Pinpoint the cell where the given text exists, returning its [x, y] midpoint coordinate. 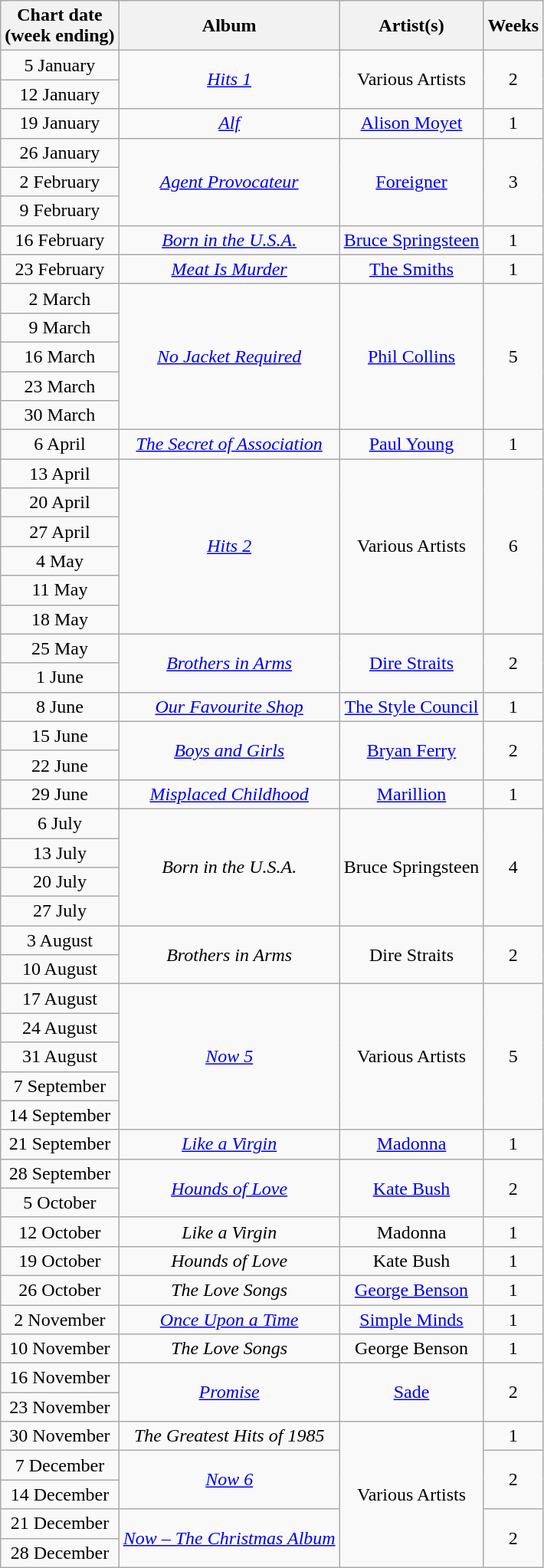
12 January [60, 94]
20 April [60, 503]
7 December [60, 1465]
27 July [60, 911]
6 April [60, 444]
30 March [60, 415]
Alf [229, 123]
11 May [60, 590]
6 July [60, 823]
Now – The Christmas Album [229, 1538]
9 February [60, 211]
7 September [60, 1086]
15 June [60, 736]
21 December [60, 1524]
3 [513, 182]
2 March [60, 298]
13 April [60, 474]
Agent Provocateur [229, 182]
16 November [60, 1378]
4 [513, 867]
Marillion [411, 794]
2 February [60, 182]
Bryan Ferry [411, 750]
30 November [60, 1436]
Album [229, 26]
1 June [60, 677]
Sade [411, 1393]
14 December [60, 1494]
26 October [60, 1290]
16 March [60, 356]
Weeks [513, 26]
22 June [60, 765]
Now 5 [229, 1057]
27 April [60, 532]
The Style Council [411, 707]
Phil Collins [411, 356]
3 August [60, 940]
16 February [60, 240]
5 October [60, 1202]
24 August [60, 1028]
Now 6 [229, 1480]
Simple Minds [411, 1319]
29 June [60, 794]
Misplaced Childhood [229, 794]
9 March [60, 327]
Foreigner [411, 182]
23 March [60, 385]
10 November [60, 1349]
25 May [60, 648]
6 [513, 546]
19 October [60, 1261]
Hits 1 [229, 80]
Artist(s) [411, 26]
17 August [60, 999]
5 January [60, 65]
Our Favourite Shop [229, 707]
Promise [229, 1393]
14 September [60, 1115]
The Secret of Association [229, 444]
12 October [60, 1232]
2 November [60, 1319]
Alison Moyet [411, 123]
31 August [60, 1057]
Meat Is Murder [229, 269]
21 September [60, 1144]
13 July [60, 853]
26 January [60, 153]
Paul Young [411, 444]
Once Upon a Time [229, 1319]
19 January [60, 123]
20 July [60, 882]
28 December [60, 1553]
Hits 2 [229, 546]
The Smiths [411, 269]
23 November [60, 1407]
18 May [60, 619]
Chart date(week ending) [60, 26]
4 May [60, 561]
10 August [60, 969]
8 June [60, 707]
Boys and Girls [229, 750]
28 September [60, 1173]
No Jacket Required [229, 356]
23 February [60, 269]
The Greatest Hits of 1985 [229, 1436]
